Find where the given text appears and provide that cell's center as [x, y] coordinate. 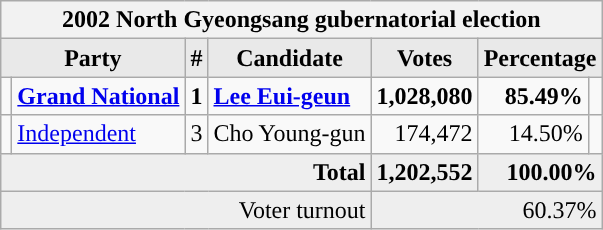
Grand National [98, 96]
Cho Young-gun [290, 134]
# [196, 58]
1,202,552 [424, 172]
Party [93, 58]
Candidate [290, 58]
60.37% [486, 210]
1 [196, 96]
1,028,080 [424, 96]
Independent [98, 134]
100.00% [540, 172]
Voter turnout [186, 210]
14.50% [533, 134]
2002 North Gyeongsang gubernatorial election [302, 20]
174,472 [424, 134]
Percentage [540, 58]
3 [196, 134]
85.49% [533, 96]
Votes [424, 58]
Total [186, 172]
Lee Eui-geun [290, 96]
